Search for the cell housing the specified text and yield its (x, y) center coordinate. 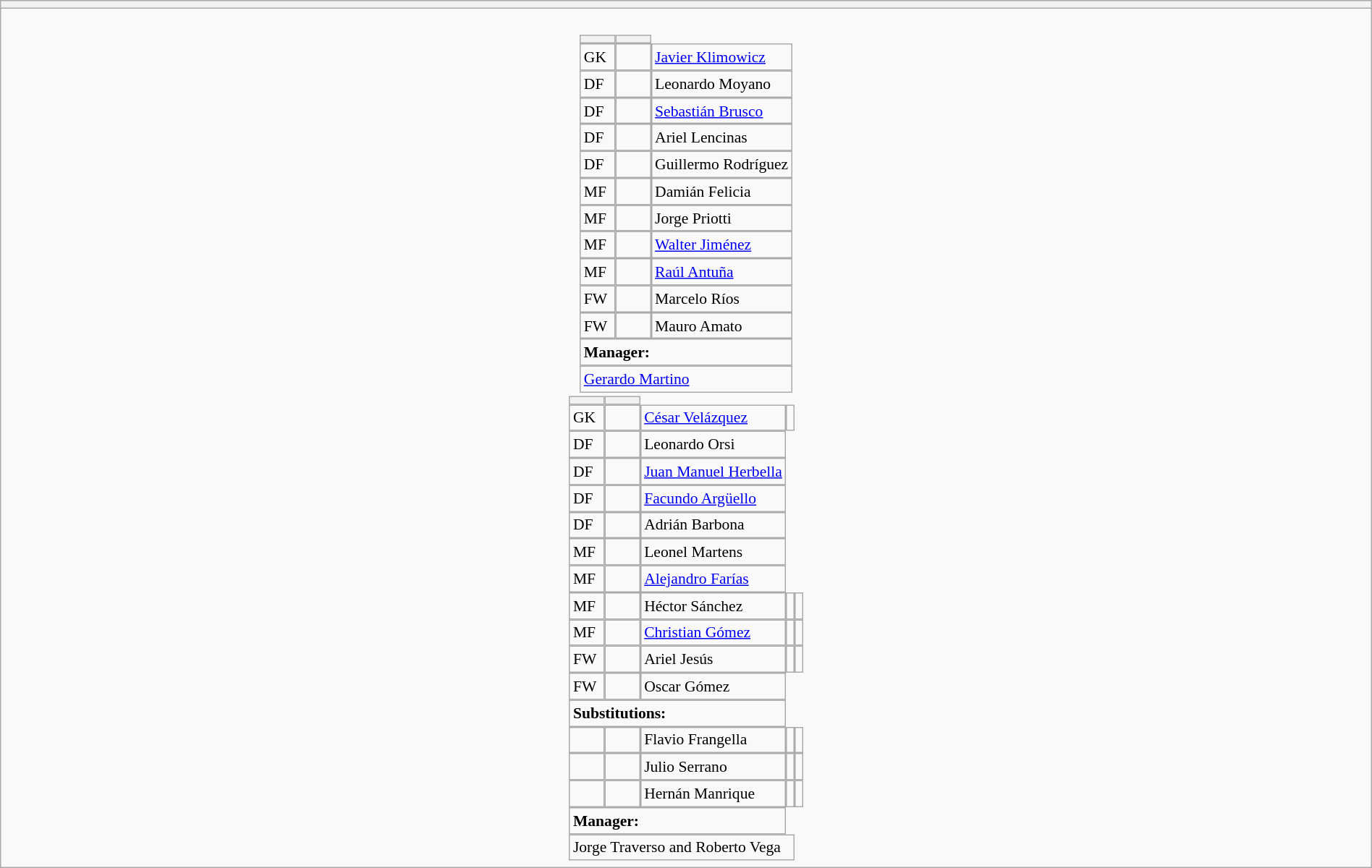
Marcelo Ríos (721, 298)
Ariel Jesús (713, 660)
Facundo Argüello (713, 498)
Leonardo Moyano (721, 84)
Jorge Traverso and Roberto Vega (682, 848)
Raúl Antuña (721, 272)
Christian Gómez (713, 632)
Guillermo Rodríguez (721, 165)
Walter Jiménez (721, 244)
Hernán Manrique (713, 794)
Leonardo Orsi (713, 444)
Leonel Martens (713, 551)
Alejandro Farías (713, 579)
Substitutions: (677, 713)
Jorge Priotti (721, 218)
Javier Klimowicz (721, 56)
Ariel Lencinas (721, 137)
Mauro Amato (721, 325)
Flavio Frangella (713, 739)
Héctor Sánchez (713, 606)
Damián Felicia (721, 191)
Oscar Gómez (713, 686)
Adrián Barbona (713, 525)
Julio Serrano (713, 767)
César Velázquez (713, 418)
Juan Manuel Herbella (713, 472)
Sebastián Brusco (721, 111)
Gerardo Martino (686, 379)
